For the text-containing cell, return its midpoint in (x, y) coordinate format. 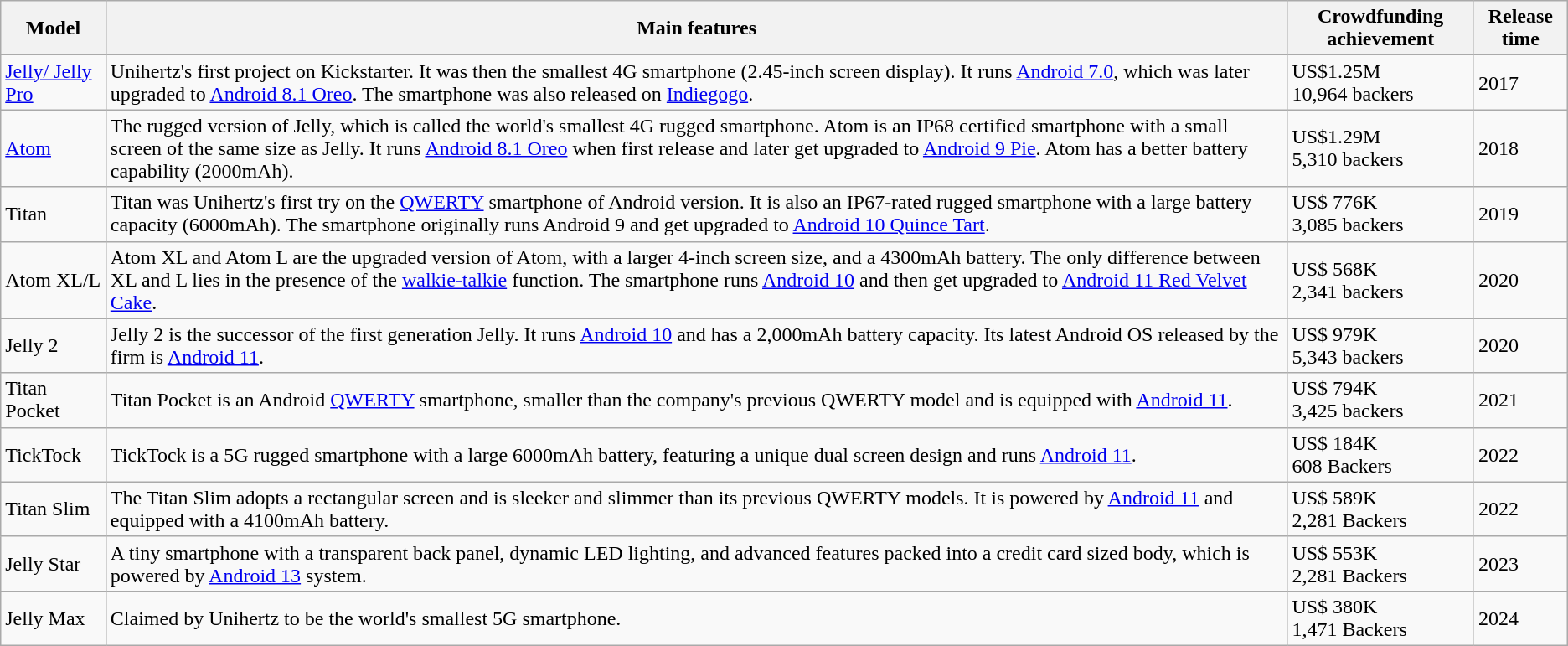
2021 (1520, 401)
Titan (54, 214)
Titan Pocket (54, 401)
US$1.25M10,964 backers (1380, 82)
US$ 380K1,471 Backers (1380, 618)
Jelly 2 (54, 345)
Jelly Star (54, 563)
2019 (1520, 214)
Atom (54, 148)
Atom XL/L (54, 280)
TickTock (54, 454)
US$ 553K2,281 Backers (1380, 563)
US$ 589K2,281 Backers (1380, 509)
Titan Slim (54, 509)
2017 (1520, 82)
2018 (1520, 148)
TickTock is a 5G rugged smartphone with a large 6000mAh battery, featuring a unique dual screen design and runs Android 11. (697, 454)
2023 (1520, 563)
Main features (697, 28)
US$ 979K5,343 backers (1380, 345)
US$ 568K2,341 backers (1380, 280)
Jelly/ Jelly Pro (54, 82)
Jelly Max (54, 618)
Model (54, 28)
US$ 794K3,425 backers (1380, 401)
Claimed by Unihertz to be the world's smallest 5G smartphone. (697, 618)
US$1.29M5,310 backers (1380, 148)
US$ 184K608 Backers (1380, 454)
Release time (1520, 28)
2024 (1520, 618)
Crowdfunding achievement (1380, 28)
US$ 776K3,085 backers (1380, 214)
Titan Pocket is an Android QWERTY smartphone, smaller than the company's previous QWERTY model and is equipped with Android 11. (697, 401)
